Return [x, y] of the center of cell containing provided text 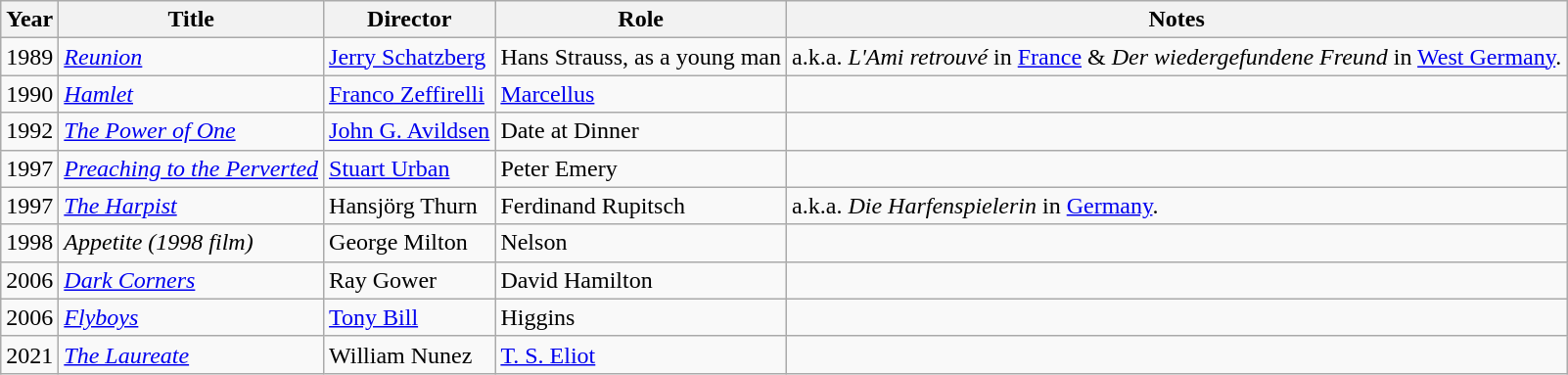
Appetite (1998 film) [192, 243]
Ferdinand Rupitsch [641, 206]
David Hamilton [641, 280]
William Nunez [409, 354]
Reunion [192, 57]
The Harpist [192, 206]
T. S. Eliot [641, 354]
Hans Strauss, as a young man [641, 57]
Peter Emery [641, 168]
Hansjörg Thurn [409, 206]
a.k.a. Die Harfenspielerin in Germany. [1176, 206]
Notes [1176, 20]
Ray Gower [409, 280]
Dark Corners [192, 280]
Role [641, 20]
1992 [29, 131]
Marcellus [641, 94]
2021 [29, 354]
Year [29, 20]
The Laureate [192, 354]
Hamlet [192, 94]
Flyboys [192, 317]
Tony Bill [409, 317]
1989 [29, 57]
The Power of One [192, 131]
1998 [29, 243]
Higgins [641, 317]
Nelson [641, 243]
Jerry Schatzberg [409, 57]
Franco Zeffirelli [409, 94]
Preaching to the Perverted [192, 168]
a.k.a. L'Ami retrouvé in France & Der wiedergefundene Freund in West Germany. [1176, 57]
George Milton [409, 243]
Title [192, 20]
John G. Avildsen [409, 131]
Stuart Urban [409, 168]
Date at Dinner [641, 131]
Director [409, 20]
1990 [29, 94]
